For the text-containing cell, return its midpoint in [X, Y] coordinate format. 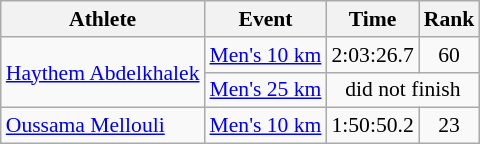
Men's 25 km [266, 90]
Athlete [103, 19]
60 [450, 55]
Oussama Mellouli [103, 126]
Time [372, 19]
did not finish [402, 90]
23 [450, 126]
Haythem Abdelkhalek [103, 72]
2:03:26.7 [372, 55]
1:50:50.2 [372, 126]
Rank [450, 19]
Event [266, 19]
